Determine the [x, y] coordinate at the center of the cell enclosing the given text.  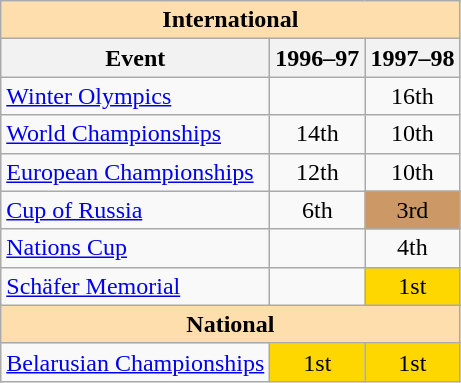
Event [136, 58]
Winter Olympics [136, 96]
14th [318, 134]
National [230, 324]
Nations Cup [136, 248]
4th [412, 248]
3rd [412, 210]
Belarusian Championships [136, 362]
International [230, 20]
16th [412, 96]
Cup of Russia [136, 210]
12th [318, 172]
European Championships [136, 172]
World Championships [136, 134]
6th [318, 210]
1997–98 [412, 58]
1996–97 [318, 58]
Schäfer Memorial [136, 286]
